Output the [X, Y] coordinate of the center of the cell containing the given text.  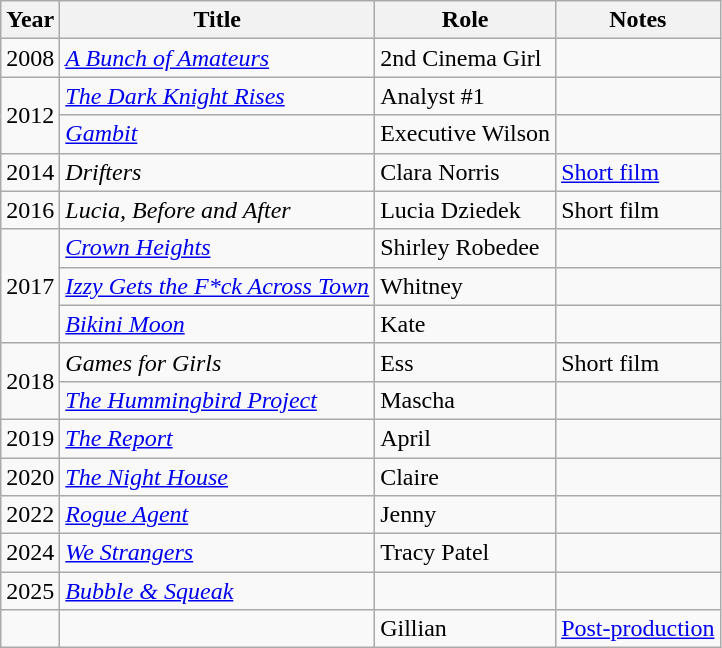
Analyst #1 [466, 96]
The Dark Knight Rises [218, 96]
Lucia Dziedek [466, 210]
Ess [466, 362]
2024 [30, 553]
2017 [30, 286]
Post-production [638, 629]
Drifters [218, 172]
Lucia, Before and After [218, 210]
2018 [30, 381]
Bubble & Squeak [218, 591]
Notes [638, 20]
2012 [30, 115]
Games for Girls [218, 362]
Executive Wilson [466, 134]
A Bunch of Amateurs [218, 58]
Crown Heights [218, 248]
2nd Cinema Girl [466, 58]
2019 [30, 438]
The Night House [218, 477]
2025 [30, 591]
Title [218, 20]
Mascha [466, 400]
We Strangers [218, 553]
Whitney [466, 286]
Role [466, 20]
Gillian [466, 629]
2022 [30, 515]
2016 [30, 210]
The Hummingbird Project [218, 400]
2020 [30, 477]
Jenny [466, 515]
The Report [218, 438]
April [466, 438]
Kate [466, 324]
Year [30, 20]
Clara Norris [466, 172]
2014 [30, 172]
Rogue Agent [218, 515]
Izzy Gets the F*ck Across Town [218, 286]
Tracy Patel [466, 553]
Bikini Moon [218, 324]
Shirley Robedee [466, 248]
Claire [466, 477]
Gambit [218, 134]
2008 [30, 58]
